Search for the cell housing the specified text and yield its (X, Y) center coordinate. 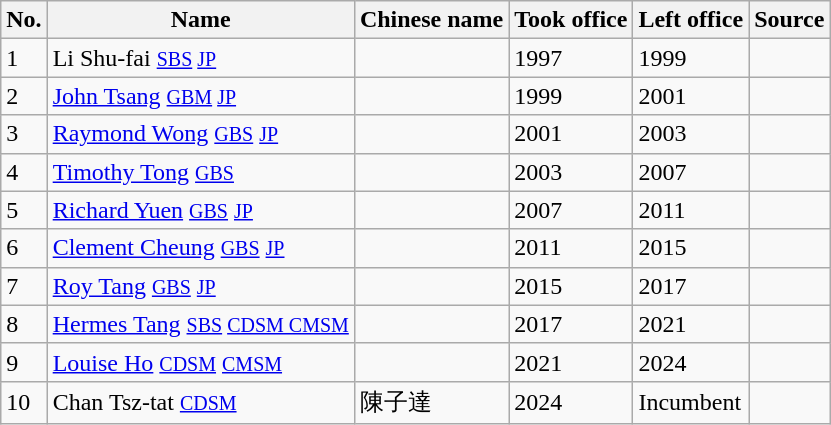
4 (24, 172)
Richard Yuen GBS JP (200, 210)
Li Shu-fai SBS JP (200, 58)
Raymond Wong GBS JP (200, 134)
5 (24, 210)
1997 (571, 58)
Source (790, 20)
10 (24, 402)
Timothy Tong GBS (200, 172)
Chinese name (431, 20)
Clement Cheung GBS JP (200, 248)
No. (24, 20)
陳子達 (431, 402)
3 (24, 134)
9 (24, 362)
8 (24, 324)
Roy Tang GBS JP (200, 286)
Hermes Tang SBS CDSM CMSM (200, 324)
Louise Ho CDSM CMSM (200, 362)
Incumbent (691, 402)
7 (24, 286)
Took office (571, 20)
Chan Tsz-tat CDSM (200, 402)
John Tsang GBM JP (200, 96)
Name (200, 20)
6 (24, 248)
1 (24, 58)
Left office (691, 20)
2 (24, 96)
